Return [x, y] of the center of cell containing provided text 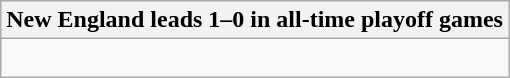
New England leads 1–0 in all-time playoff games [255, 20]
